Pinpoint the cell where the given text exists, returning its (x, y) midpoint coordinate. 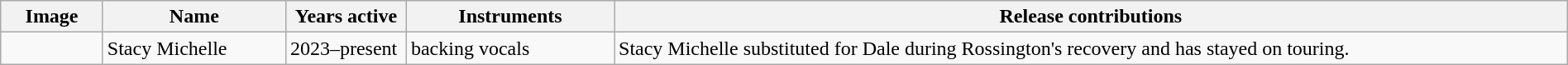
2023–present (346, 48)
Release contributions (1090, 17)
Name (194, 17)
Stacy Michelle substituted for Dale during Rossington's recovery and has stayed on touring. (1090, 48)
Years active (346, 17)
Stacy Michelle (194, 48)
Instruments (509, 17)
backing vocals (509, 48)
Image (52, 17)
